Pinpoint the cell where the given text exists, returning its (x, y) midpoint coordinate. 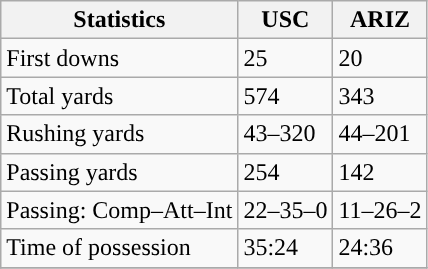
First downs (120, 58)
35:24 (286, 248)
25 (286, 58)
Rushing yards (120, 134)
343 (380, 96)
20 (380, 58)
Total yards (120, 96)
USC (286, 20)
Statistics (120, 20)
574 (286, 96)
43–320 (286, 134)
24:36 (380, 248)
11–26–2 (380, 210)
Time of possession (120, 248)
44–201 (380, 134)
22–35–0 (286, 210)
ARIZ (380, 20)
Passing: Comp–Att–Int (120, 210)
254 (286, 172)
142 (380, 172)
Passing yards (120, 172)
